Output the (X, Y) coordinate of the center of the cell containing the given text.  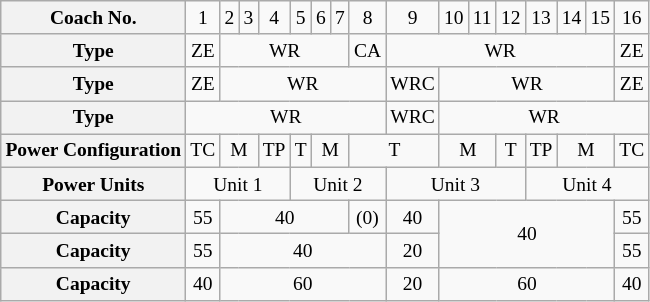
10 (454, 18)
15 (600, 18)
12 (510, 18)
6 (320, 18)
7 (340, 18)
9 (413, 18)
14 (572, 18)
4 (274, 18)
3 (248, 18)
16 (632, 18)
13 (541, 18)
Unit 4 (587, 184)
(0) (367, 216)
11 (482, 18)
Coach No. (94, 18)
Unit 3 (456, 184)
Power Configuration (94, 150)
2 (230, 18)
CA (367, 50)
8 (367, 18)
1 (203, 18)
Unit 1 (238, 184)
Power Units (94, 184)
5 (300, 18)
Unit 2 (338, 184)
